Determine the [x, y] coordinate at the center of the cell enclosing the given text.  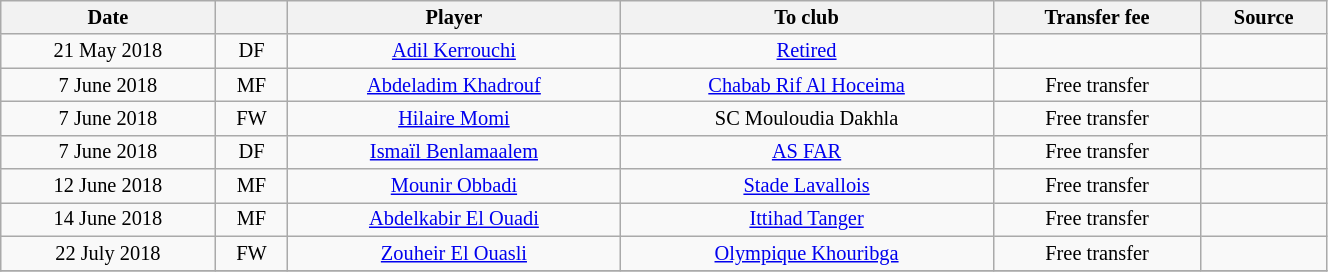
Abdeladim Khadrouf [454, 85]
Adil Kerrouchi [454, 51]
Player [454, 17]
SC Mouloudia Dakhla [806, 118]
Date [108, 17]
To club [806, 17]
Zouheir El Ouasli [454, 253]
Mounir Obbadi [454, 186]
14 June 2018 [108, 219]
Olympique Khouribga [806, 253]
Ismaïl Benlamaalem [454, 152]
Transfer fee [1097, 17]
Retired [806, 51]
Abdelkabir El Ouadi [454, 219]
Source [1264, 17]
22 July 2018 [108, 253]
Hilaire Momi [454, 118]
Chabab Rif Al Hoceima [806, 85]
Stade Lavallois [806, 186]
AS FAR [806, 152]
Ittihad Tanger [806, 219]
21 May 2018 [108, 51]
12 June 2018 [108, 186]
